Determine the (x, y) coordinate at the center of the cell enclosing the given text.  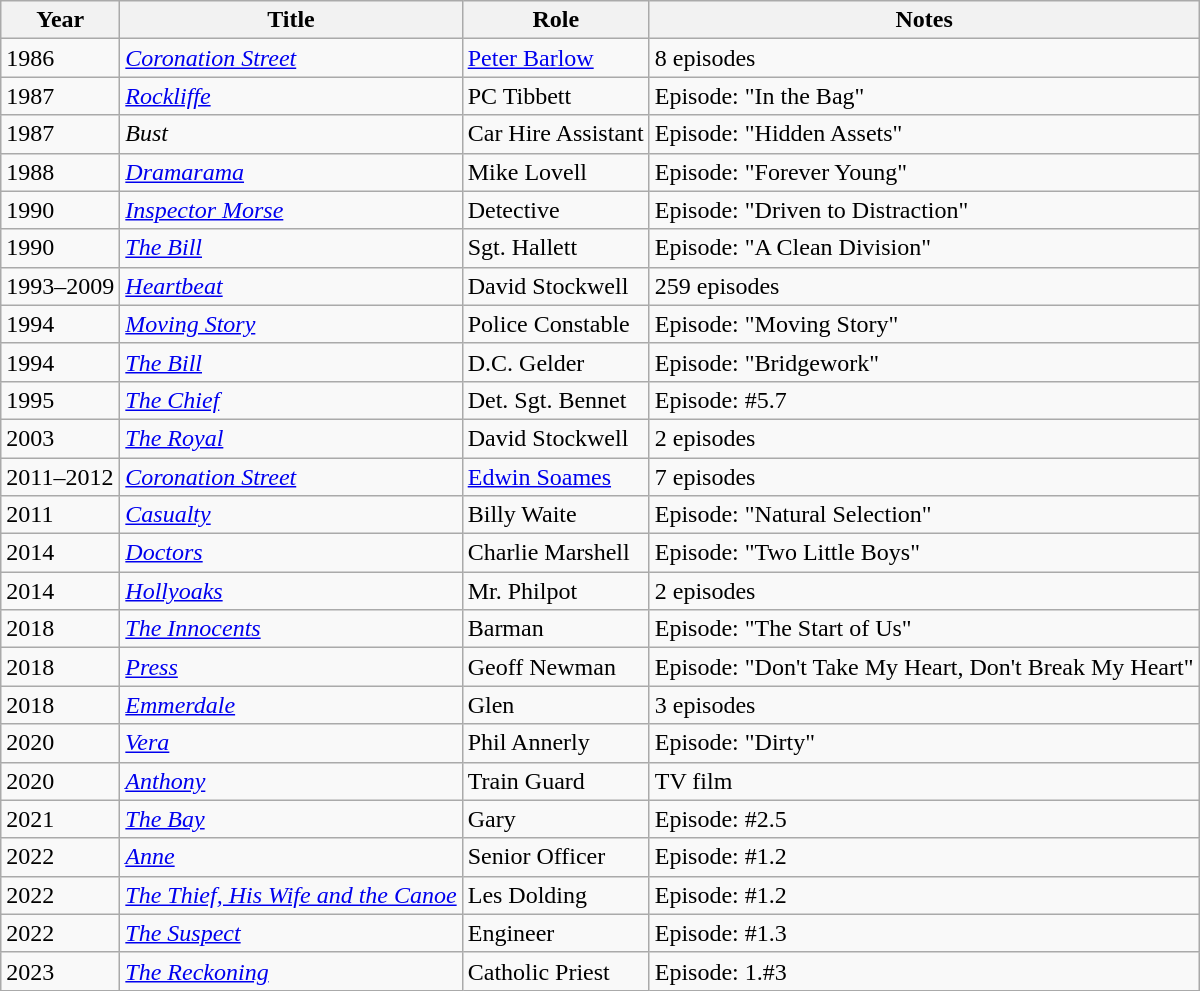
Anne (291, 857)
Hollyoaks (291, 591)
The Innocents (291, 629)
Senior Officer (556, 857)
Billy Waite (556, 515)
Heartbeat (291, 286)
Episode: #5.7 (924, 400)
2023 (60, 971)
Phil Annerly (556, 743)
1995 (60, 400)
Catholic Priest (556, 971)
2011–2012 (60, 477)
Doctors (291, 553)
Barman (556, 629)
Mike Lovell (556, 172)
TV film (924, 781)
Sgt. Hallett (556, 248)
Casualty (291, 515)
D.C. Gelder (556, 362)
1986 (60, 58)
Gary (556, 819)
7 episodes (924, 477)
PC Tibbett (556, 96)
Episode: "Driven to Distraction" (924, 210)
2011 (60, 515)
Notes (924, 20)
Episode: "Don't Take My Heart, Don't Break My Heart" (924, 667)
Episode: "Natural Selection" (924, 515)
Inspector Morse (291, 210)
The Chief (291, 400)
Engineer (556, 933)
Episode: "The Start of Us" (924, 629)
Episode: "A Clean Division" (924, 248)
The Thief, His Wife and the Canoe (291, 895)
259 episodes (924, 286)
The Reckoning (291, 971)
Les Dolding (556, 895)
2003 (60, 438)
Episode: "Forever Young" (924, 172)
Episode: "Moving Story" (924, 324)
Detective (556, 210)
Vera (291, 743)
Moving Story (291, 324)
1993–2009 (60, 286)
The Suspect (291, 933)
Car Hire Assistant (556, 134)
Episode: #1.3 (924, 933)
Anthony (291, 781)
Glen (556, 705)
Episode: 1.#3 (924, 971)
Episode: #2.5 (924, 819)
Geoff Newman (556, 667)
Title (291, 20)
Rockliffe (291, 96)
Edwin Soames (556, 477)
Role (556, 20)
2021 (60, 819)
Mr. Philpot (556, 591)
Peter Barlow (556, 58)
Episode: "Dirty" (924, 743)
3 episodes (924, 705)
Dramarama (291, 172)
The Bay (291, 819)
Episode: "Bridgework" (924, 362)
Bust (291, 134)
Train Guard (556, 781)
Press (291, 667)
Episode: "In the Bag" (924, 96)
The Royal (291, 438)
Det. Sgt. Bennet (556, 400)
Charlie Marshell (556, 553)
1988 (60, 172)
8 episodes (924, 58)
Episode: "Hidden Assets" (924, 134)
Emmerdale (291, 705)
Year (60, 20)
Police Constable (556, 324)
Episode: "Two Little Boys" (924, 553)
